Provide the [x, y] coordinate of the cell's center where the given text is located.  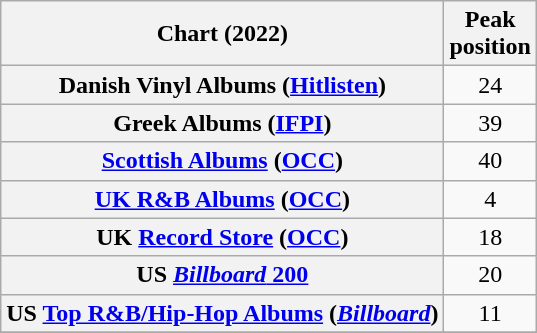
11 [490, 313]
US Top R&B/Hip-Hop Albums (Billboard) [222, 313]
Peakposition [490, 34]
39 [490, 123]
US Billboard 200 [222, 275]
40 [490, 161]
UK R&B Albums (OCC) [222, 199]
Danish Vinyl Albums (Hitlisten) [222, 85]
24 [490, 85]
20 [490, 275]
Scottish Albums (OCC) [222, 161]
Greek Albums (IFPI) [222, 123]
4 [490, 199]
18 [490, 237]
UK Record Store (OCC) [222, 237]
Chart (2022) [222, 34]
